Search for the cell housing the specified text and yield its [x, y] center coordinate. 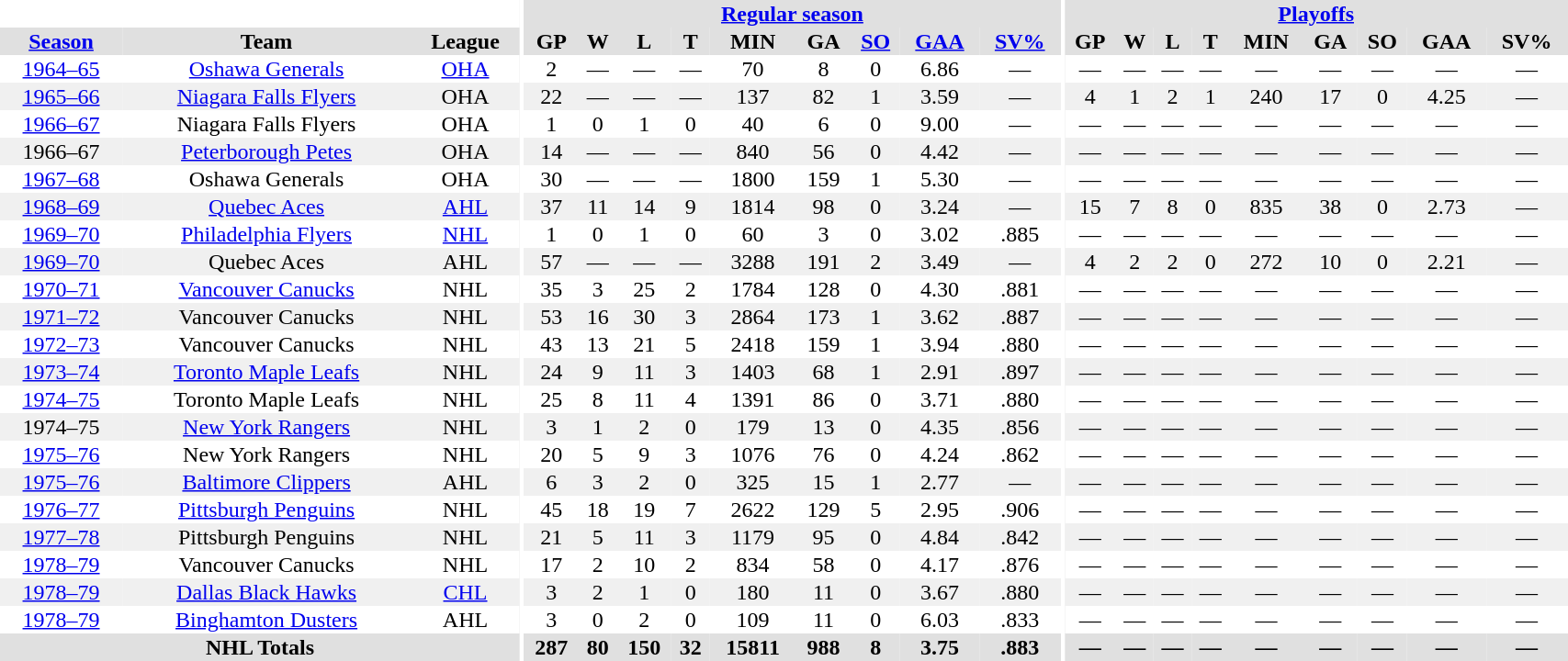
35 [551, 289]
3.67 [940, 592]
2.73 [1447, 207]
1977–78 [61, 537]
56 [824, 151]
15811 [752, 647]
40 [752, 124]
18 [597, 510]
840 [752, 151]
32 [691, 647]
58 [824, 565]
129 [824, 510]
38 [1330, 207]
240 [1266, 96]
1814 [752, 207]
20 [551, 454]
150 [644, 647]
.897 [1020, 372]
.876 [1020, 565]
Season [61, 41]
68 [824, 372]
4.30 [940, 289]
76 [824, 454]
1800 [752, 179]
53 [551, 317]
League [465, 41]
Peterborough Petes [266, 151]
95 [824, 537]
16 [597, 317]
45 [551, 510]
.842 [1020, 537]
6.03 [940, 620]
NHL Totals [260, 647]
4.42 [940, 151]
43 [551, 344]
86 [824, 399]
137 [752, 96]
1965–66 [61, 96]
1179 [752, 537]
24 [551, 372]
3.75 [940, 647]
19 [644, 510]
3.59 [940, 96]
834 [752, 565]
1391 [752, 399]
3.62 [940, 317]
2.95 [940, 510]
70 [752, 69]
.883 [1020, 647]
1784 [752, 289]
1970–71 [61, 289]
191 [824, 262]
179 [752, 427]
82 [824, 96]
128 [824, 289]
1973–74 [61, 372]
287 [551, 647]
.881 [1020, 289]
835 [1266, 207]
1971–72 [61, 317]
.856 [1020, 427]
.862 [1020, 454]
2.91 [940, 372]
Team [266, 41]
988 [824, 647]
109 [752, 620]
Baltimore Clippers [266, 482]
2864 [752, 317]
Philadelphia Flyers [266, 234]
.887 [1020, 317]
4.84 [940, 537]
1967–68 [61, 179]
2.21 [1447, 262]
1076 [752, 454]
60 [752, 234]
2622 [752, 510]
6.86 [940, 69]
Binghamton Dusters [266, 620]
1964–65 [61, 69]
3.71 [940, 399]
Dallas Black Hawks [266, 592]
4.35 [940, 427]
Regular season [792, 14]
4.17 [940, 565]
180 [752, 592]
5.30 [940, 179]
9.00 [940, 124]
173 [824, 317]
1403 [752, 372]
37 [551, 207]
325 [752, 482]
CHL [465, 592]
.885 [1020, 234]
272 [1266, 262]
2.77 [940, 482]
98 [824, 207]
22 [551, 96]
4.24 [940, 454]
3.02 [940, 234]
3288 [752, 262]
80 [597, 647]
57 [551, 262]
.833 [1020, 620]
2418 [752, 344]
1976–77 [61, 510]
Playoffs [1315, 14]
1968–69 [61, 207]
3.24 [940, 207]
3.49 [940, 262]
.906 [1020, 510]
1972–73 [61, 344]
4.25 [1447, 96]
3.94 [940, 344]
